For the text-containing cell, return its midpoint in [x, y] coordinate format. 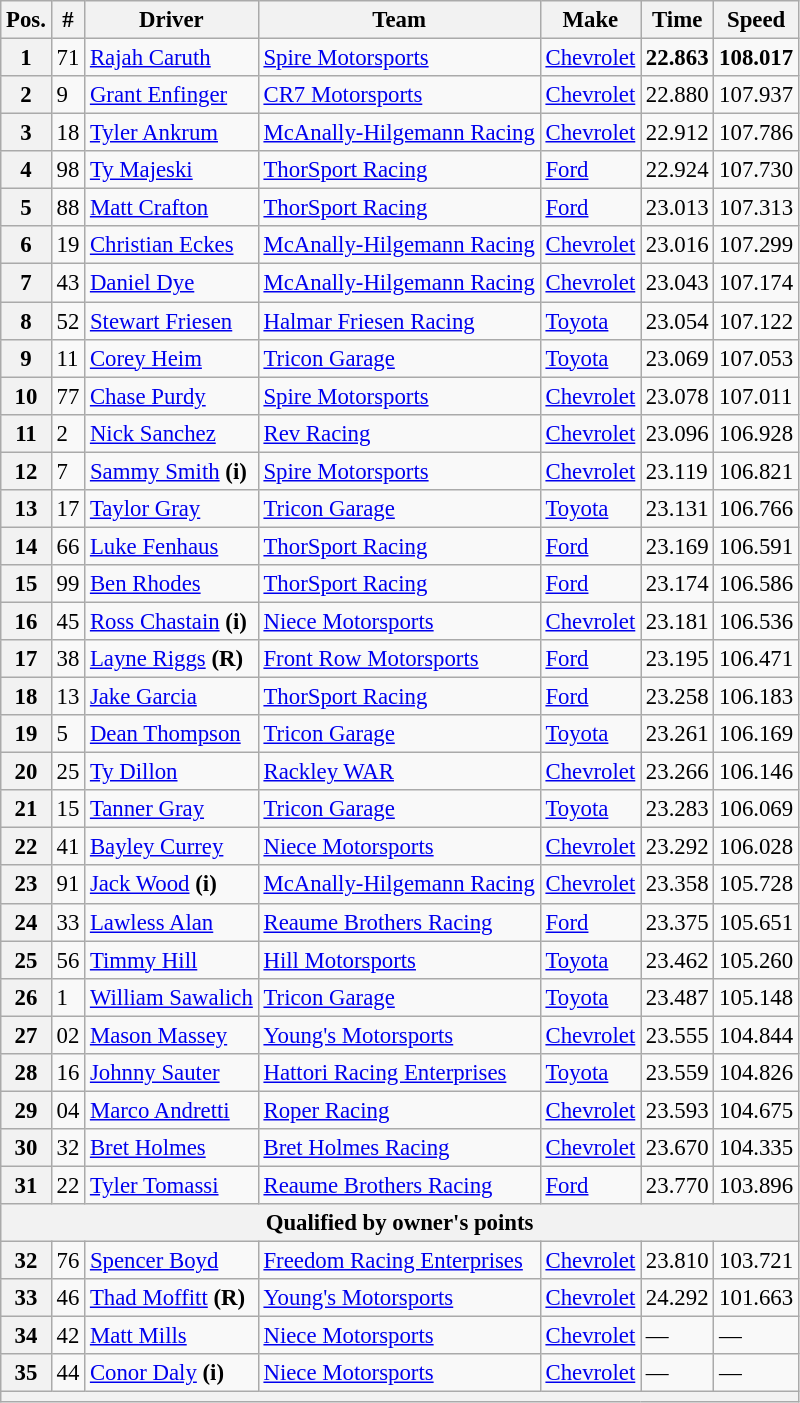
106.766 [756, 509]
26 [26, 997]
104.675 [756, 1110]
105.260 [756, 960]
22.924 [678, 170]
Bayley Currey [172, 847]
Lawless Alan [172, 922]
107.299 [756, 245]
22.912 [678, 133]
106.586 [756, 584]
22.880 [678, 95]
41 [68, 847]
Luke Fenhaus [172, 546]
23.770 [678, 1185]
3 [26, 133]
24.292 [678, 1298]
43 [68, 283]
106.183 [756, 697]
103.721 [756, 1261]
Matt Mills [172, 1336]
Layne Riggs (R) [172, 659]
23.593 [678, 1110]
23.559 [678, 1073]
23.069 [678, 358]
52 [68, 321]
Matt Crafton [172, 208]
Rev Racing [399, 433]
04 [68, 1110]
Jake Garcia [172, 697]
CR7 Motorsports [399, 95]
22.863 [678, 58]
21 [26, 809]
Spencer Boyd [172, 1261]
23.078 [678, 396]
Nick Sanchez [172, 433]
23.054 [678, 321]
# [68, 20]
88 [68, 208]
23 [26, 885]
23.181 [678, 621]
20 [26, 772]
10 [26, 396]
6 [26, 245]
23.195 [678, 659]
107.053 [756, 358]
106.821 [756, 471]
Ross Chastain (i) [172, 621]
Rajah Caruth [172, 58]
106.169 [756, 734]
44 [68, 1373]
106.146 [756, 772]
Bret Holmes [172, 1148]
Bret Holmes Racing [399, 1148]
23.096 [678, 433]
38 [68, 659]
107.786 [756, 133]
28 [26, 1073]
106.591 [756, 546]
106.536 [756, 621]
30 [26, 1148]
Chase Purdy [172, 396]
31 [26, 1185]
Qualified by owner's points [400, 1223]
Daniel Dye [172, 283]
45 [68, 621]
24 [26, 922]
Ben Rhodes [172, 584]
23.013 [678, 208]
Halmar Friesen Racing [399, 321]
46 [68, 1298]
Time [678, 20]
Team [399, 20]
105.728 [756, 885]
8 [26, 321]
Dean Thompson [172, 734]
Taylor Gray [172, 509]
71 [68, 58]
Roper Racing [399, 1110]
23.261 [678, 734]
Stewart Friesen [172, 321]
107.730 [756, 170]
Rackley WAR [399, 772]
105.651 [756, 922]
76 [68, 1261]
107.174 [756, 283]
Tanner Gray [172, 809]
William Sawalich [172, 997]
Ty Majeski [172, 170]
23.131 [678, 509]
106.928 [756, 433]
Freedom Racing Enterprises [399, 1261]
Sammy Smith (i) [172, 471]
23.555 [678, 1035]
23.810 [678, 1261]
105.148 [756, 997]
66 [68, 546]
104.844 [756, 1035]
35 [26, 1373]
Mason Massey [172, 1035]
107.313 [756, 208]
Front Row Motorsports [399, 659]
104.335 [756, 1148]
106.471 [756, 659]
Make [590, 20]
Christian Eckes [172, 245]
23.670 [678, 1148]
104.826 [756, 1073]
23.258 [678, 697]
106.028 [756, 847]
Tyler Ankrum [172, 133]
23.375 [678, 922]
Thad Moffitt (R) [172, 1298]
Johnny Sauter [172, 1073]
Conor Daly (i) [172, 1373]
98 [68, 170]
Tyler Tomassi [172, 1185]
Speed [756, 20]
101.663 [756, 1298]
56 [68, 960]
42 [68, 1336]
Grant Enfinger [172, 95]
23.169 [678, 546]
107.011 [756, 396]
Corey Heim [172, 358]
Marco Andretti [172, 1110]
Hattori Racing Enterprises [399, 1073]
Timmy Hill [172, 960]
23.119 [678, 471]
91 [68, 885]
02 [68, 1035]
99 [68, 584]
106.069 [756, 809]
23.266 [678, 772]
23.174 [678, 584]
14 [26, 546]
107.122 [756, 321]
Ty Dillon [172, 772]
23.462 [678, 960]
23.016 [678, 245]
Pos. [26, 20]
23.292 [678, 847]
34 [26, 1336]
108.017 [756, 58]
103.896 [756, 1185]
Jack Wood (i) [172, 885]
23.043 [678, 283]
4 [26, 170]
Hill Motorsports [399, 960]
Driver [172, 20]
23.487 [678, 997]
77 [68, 396]
12 [26, 471]
107.937 [756, 95]
23.283 [678, 809]
23.358 [678, 885]
27 [26, 1035]
29 [26, 1110]
